Find where the given text appears and provide that cell's center as (x, y) coordinate. 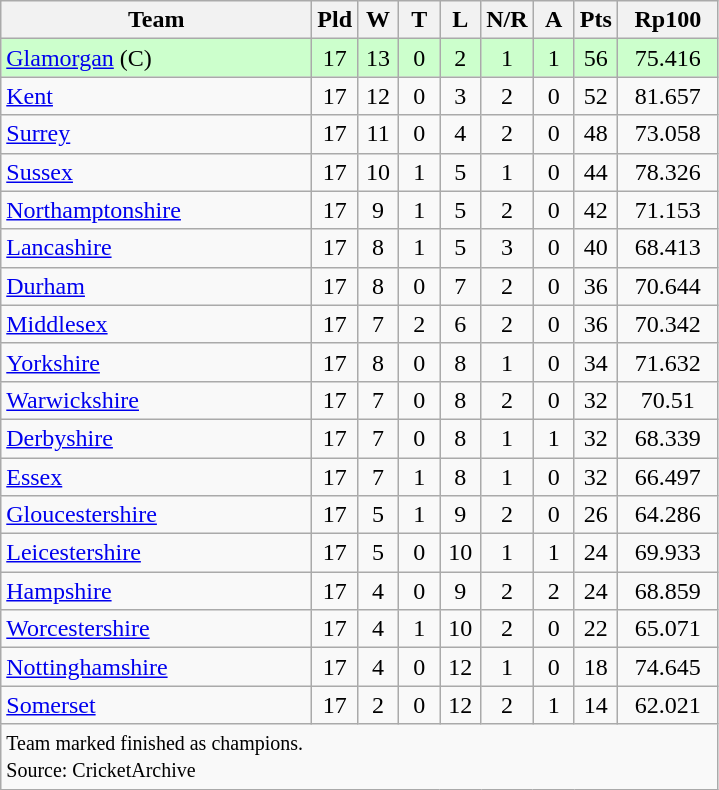
22 (596, 629)
69.933 (668, 553)
Team marked finished as champions.Source: CricketArchive (360, 756)
81.657 (668, 96)
48 (596, 134)
Leicestershire (156, 553)
71.632 (668, 362)
Durham (156, 286)
65.071 (668, 629)
L (460, 20)
34 (596, 362)
71.153 (668, 210)
Glamorgan (C) (156, 58)
66.497 (668, 477)
70.51 (668, 400)
68.413 (668, 248)
Gloucestershire (156, 515)
68.339 (668, 438)
Kent (156, 96)
Essex (156, 477)
6 (460, 324)
Team (156, 20)
Derbyshire (156, 438)
T (420, 20)
W (378, 20)
Lancashire (156, 248)
68.859 (668, 591)
Sussex (156, 172)
11 (378, 134)
52 (596, 96)
64.286 (668, 515)
62.021 (668, 705)
Middlesex (156, 324)
13 (378, 58)
N/R (507, 20)
Rp100 (668, 20)
Pld (335, 20)
70.342 (668, 324)
14 (596, 705)
56 (596, 58)
40 (596, 248)
70.644 (668, 286)
75.416 (668, 58)
26 (596, 515)
Nottinghamshire (156, 667)
Worcestershire (156, 629)
Somerset (156, 705)
44 (596, 172)
18 (596, 667)
A (554, 20)
Surrey (156, 134)
42 (596, 210)
73.058 (668, 134)
74.645 (668, 667)
Hampshire (156, 591)
Warwickshire (156, 400)
78.326 (668, 172)
Yorkshire (156, 362)
Northamptonshire (156, 210)
Pts (596, 20)
